Determine the [x, y] coordinate at the center of the cell enclosing the given text.  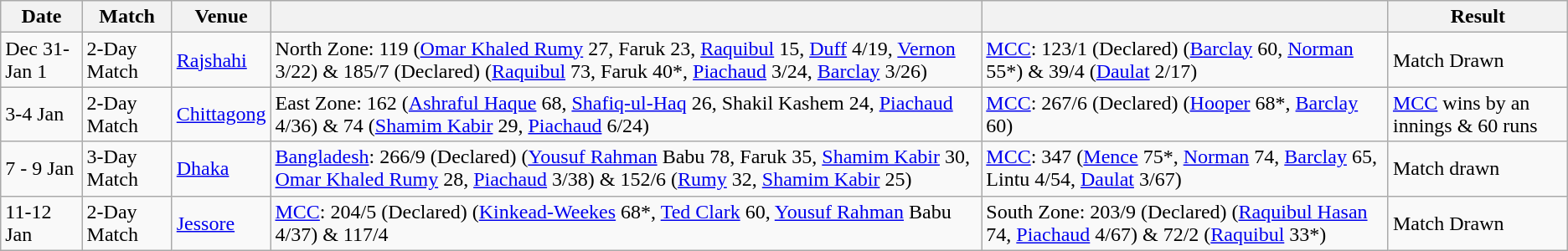
MCC: 204/5 (Declared) (Kinkead-Weekes 68*, Ted Clark 60, Yousuf Rahman Babu 4/37) & 117/4 [627, 223]
Date [42, 17]
MCC: 123/1 (Declared) (Barclay 60, Norman 55*) & 39/4 (Daulat 2/17) [1185, 60]
Dec 31-Jan 1 [42, 60]
Venue [221, 17]
MCC wins by an innings & 60 runs [1478, 114]
3-Day Match [127, 169]
11-12 Jan [42, 223]
7 - 9 Jan [42, 169]
MCC: 347 (Mence 75*, Norman 74, Barclay 65, Lintu 4/54, Daulat 3/67) [1185, 169]
Match [127, 17]
South Zone: 203/9 (Declared) (Raquibul Hasan 74, Piachaud 4/67) & 72/2 (Raquibul 33*) [1185, 223]
East Zone: 162 (Ashraful Haque 68, Shafiq-ul-Haq 26, Shakil Kashem 24, Piachaud 4/36) & 74 (Shamim Kabir 29, Piachaud 6/24) [627, 114]
Dhaka [221, 169]
MCC: 267/6 (Declared) (Hooper 68*, Barclay 60) [1185, 114]
Result [1478, 17]
Chittagong [221, 114]
Match drawn [1478, 169]
3-4 Jan [42, 114]
Jessore [221, 223]
Rajshahi [221, 60]
